Output the (X, Y) coordinate of the center of the cell containing the given text.  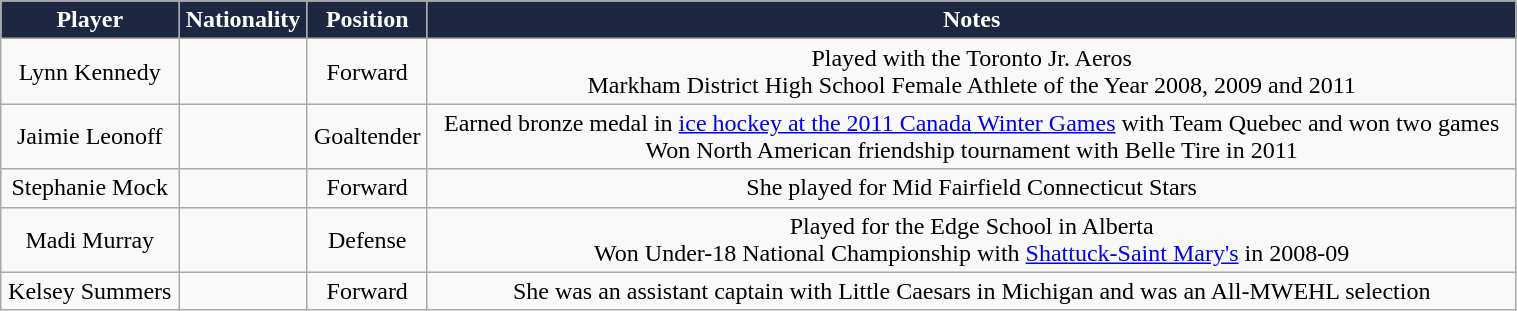
She played for Mid Fairfield Connecticut Stars (972, 188)
Defense (367, 240)
Player (90, 20)
Stephanie Mock (90, 188)
Position (367, 20)
Notes (972, 20)
Goaltender (367, 136)
Jaimie Leonoff (90, 136)
Played with the Toronto Jr. AerosMarkham District High School Female Athlete of the Year 2008, 2009 and 2011 (972, 72)
She was an assistant captain with Little Caesars in Michigan and was an All-MWEHL selection (972, 291)
Kelsey Summers (90, 291)
Played for the Edge School in AlbertaWon Under-18 National Championship with Shattuck-Saint Mary's in 2008-09 (972, 240)
Madi Murray (90, 240)
Nationality (243, 20)
Lynn Kennedy (90, 72)
